Provide the [x, y] coordinate of the cell's center where the given text is located.  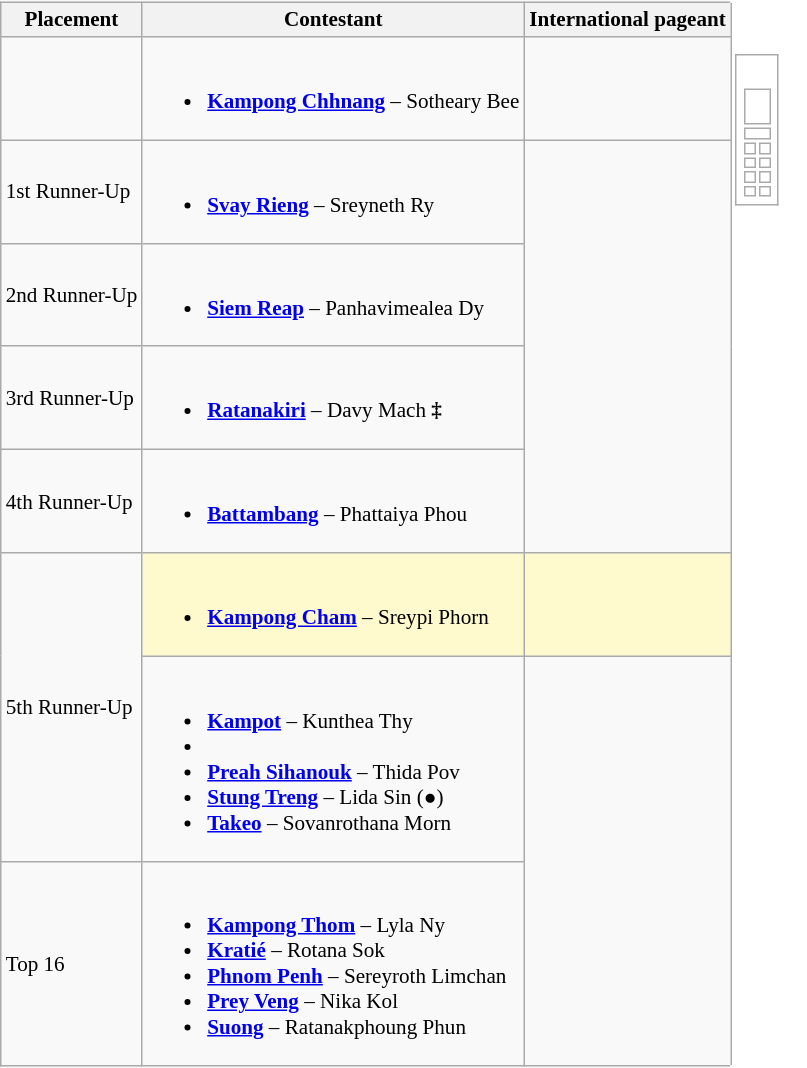
International pageant [627, 20]
Siem Reap – Panhavimealea Dy [333, 294]
Top 16 [72, 964]
5th Runner-Up [72, 707]
Kampong Chhnang – Sotheary Bee [333, 88]
4th Runner-Up [72, 502]
3rd Runner-Up [72, 398]
Battambang – Phattaiya Phou [333, 502]
Kampong Cham – Sreypi Phorn [333, 604]
Ratanakiri – Davy Mach ‡ [333, 398]
Placement [72, 20]
2nd Runner-Up [72, 294]
1st Runner-Up [72, 192]
Contestant [333, 20]
Svay Rieng – Sreyneth Ry [333, 192]
Kampong Thom – Lyla NyKratié – Rotana SokPhnom Penh – Sereyroth LimchanPrey Veng – Nika KolSuong – Ratanakphoung Phun [333, 964]
Kampot – Kunthea ThyPreah Sihanouk – Thida PovStung Treng – Lida Sin (●)Takeo – Sovanrothana Morn [333, 758]
